Return the [X, Y] coordinate for the center point of the cell that contains the specified text.  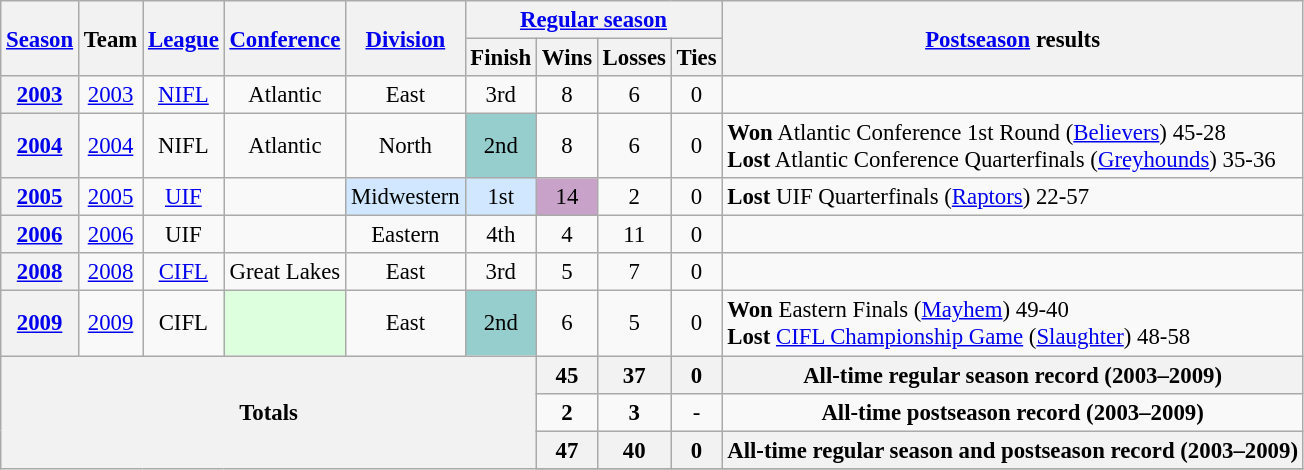
Ties [696, 58]
Finish [500, 58]
14 [566, 197]
Midwestern [406, 197]
Wins [566, 58]
1st [500, 197]
All-time regular season record (2003–2009) [1012, 375]
37 [634, 375]
47 [566, 450]
4th [500, 235]
Lost UIF Quarterfinals (Raptors) 22-57 [1012, 197]
40 [634, 450]
Conference [285, 38]
All-time postseason record (2003–2009) [1012, 412]
Season [40, 38]
Losses [634, 58]
Division [406, 38]
Regular season [594, 20]
All-time regular season and postseason record (2003–2009) [1012, 450]
Team [110, 38]
Postseason results [1012, 38]
Won Atlantic Conference 1st Round (Believers) 45-28 Lost Atlantic Conference Quarterfinals (Greyhounds) 35-36 [1012, 146]
Great Lakes [285, 273]
11 [634, 235]
3 [634, 412]
Totals [269, 412]
North [406, 146]
- [696, 412]
7 [634, 273]
League [184, 38]
45 [566, 375]
Eastern [406, 235]
4 [566, 235]
Won Eastern Finals (Mayhem) 49-40Lost CIFL Championship Game (Slaughter) 48-58 [1012, 324]
